Search for the cell housing the specified text and yield its [x, y] center coordinate. 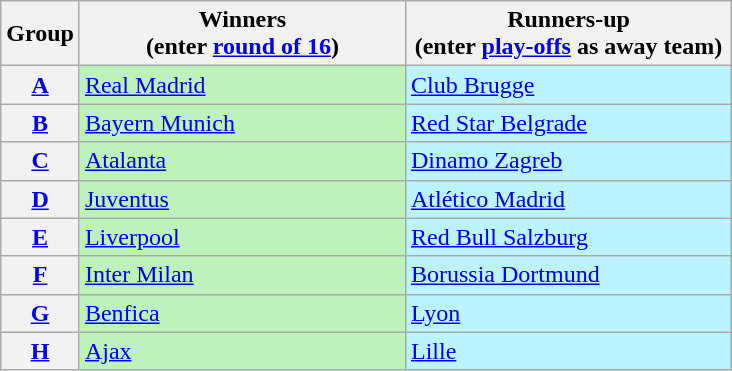
Club Brugge [568, 85]
Winners(enter round of 16) [242, 34]
Lyon [568, 313]
Red Star Belgrade [568, 123]
Atlético Madrid [568, 199]
H [40, 351]
A [40, 85]
Group [40, 34]
Borussia Dortmund [568, 275]
F [40, 275]
E [40, 237]
Lille [568, 351]
Real Madrid [242, 85]
Inter Milan [242, 275]
G [40, 313]
Benfica [242, 313]
Runners-up(enter play-offs as away team) [568, 34]
Liverpool [242, 237]
B [40, 123]
C [40, 161]
Dinamo Zagreb [568, 161]
Atalanta [242, 161]
Juventus [242, 199]
Red Bull Salzburg [568, 237]
Ajax [242, 351]
D [40, 199]
Bayern Munich [242, 123]
